Determine the (X, Y) coordinate at the center of the cell enclosing the given text.  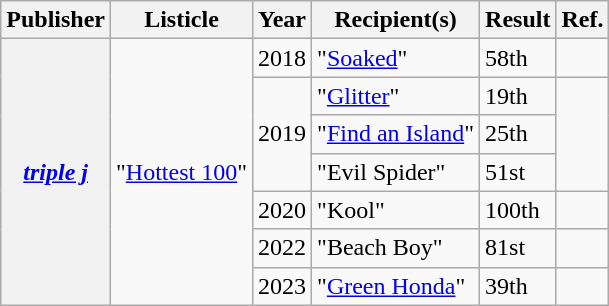
100th (518, 210)
Year (282, 20)
2022 (282, 248)
Recipient(s) (396, 20)
"Find an Island" (396, 134)
"Kool" (396, 210)
"Evil Spider" (396, 172)
"Soaked" (396, 58)
25th (518, 134)
triple j (56, 172)
Publisher (56, 20)
19th (518, 96)
"Glitter" (396, 96)
"Hottest 100" (182, 172)
"Green Honda" (396, 286)
58th (518, 58)
2020 (282, 210)
2018 (282, 58)
Ref. (582, 20)
Result (518, 20)
2023 (282, 286)
39th (518, 286)
81st (518, 248)
51st (518, 172)
2019 (282, 134)
Listicle (182, 20)
"Beach Boy" (396, 248)
